Identify which cell holds the provided text, then report its (x, y) central coordinate. 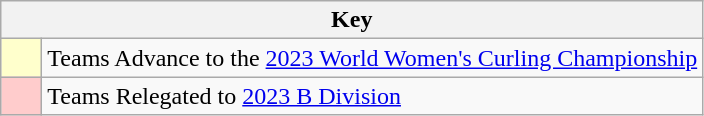
Key (352, 20)
Teams Relegated to 2023 B Division (372, 96)
Teams Advance to the 2023 World Women's Curling Championship (372, 58)
